Return (x, y) of the center of cell containing provided text 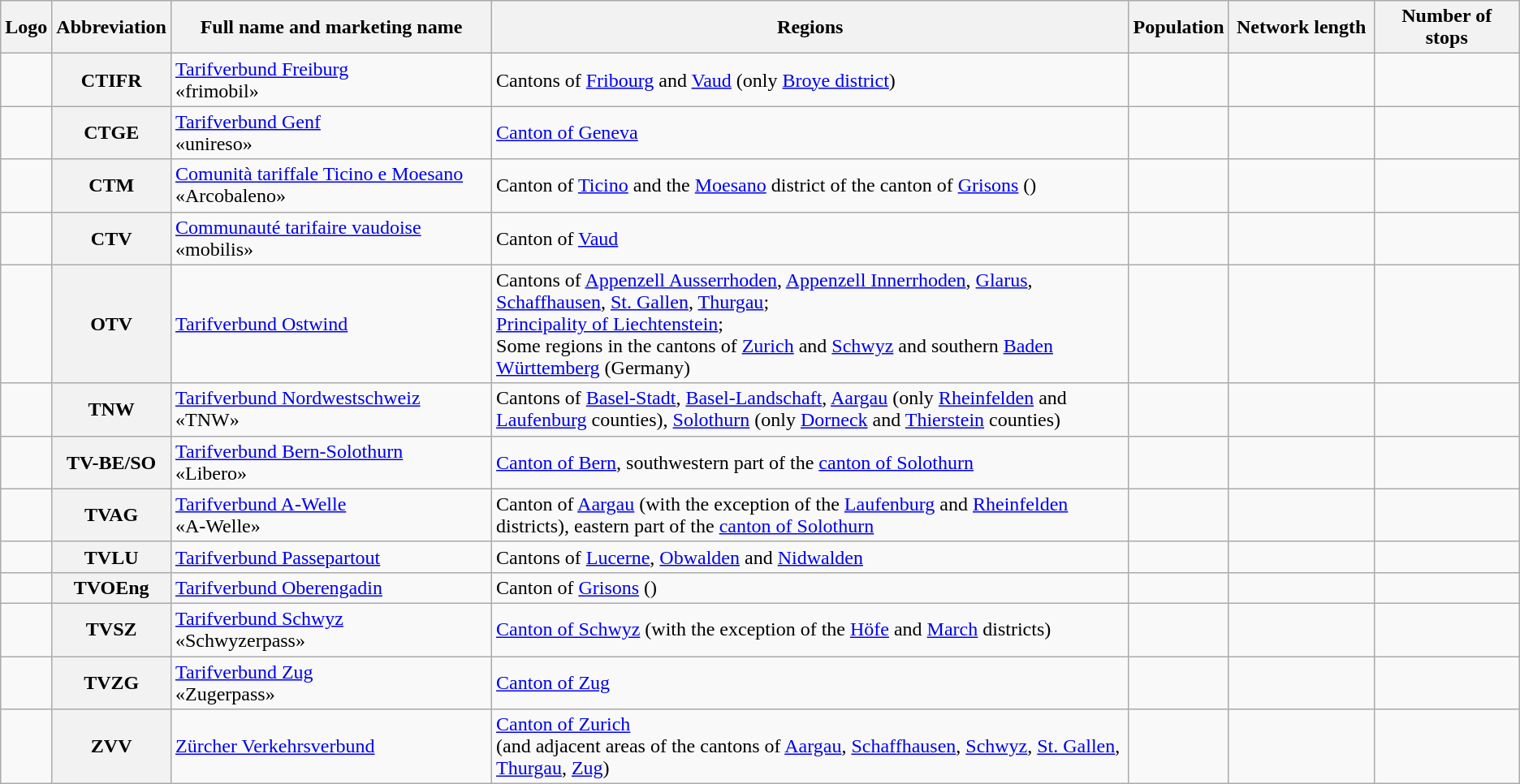
Cantons of Basel-Stadt, Basel-Landschaft, Aargau (only Rheinfelden and Laufenburg counties), Solothurn (only Dorneck and Thierstein counties) (810, 409)
TVZG (112, 682)
Zürcher Verkehrsverbund (331, 747)
Canton of Zurich(and adjacent areas of the cantons of Aargau, Schaffhausen, Schwyz, St. Gallen, Thurgau, Zug) (810, 747)
Tarifverbund Bern-Solothurn«Libero» (331, 463)
Full name and marketing name (331, 28)
Canton of Geneva (810, 133)
Network length (1301, 28)
TV-BE/SO (112, 463)
Comunità tariffale Ticino e Moesano«Arcobaleno» (331, 185)
TVSZ (112, 630)
Canton of Ticino and the Moesano district of the canton of Grisons () (810, 185)
OTV (112, 324)
Tarifverbund Passepartout (331, 557)
TVOEng (112, 588)
Canton of Bern, southwestern part of the canton of Solothurn (810, 463)
Tarifverbund Zug«Zugerpass» (331, 682)
Canton of Vaud (810, 239)
Canton of Grisons () (810, 588)
CTIFR (112, 80)
Logo (26, 28)
Tarifverbund Genf«unireso» (331, 133)
Population (1179, 28)
Tarifverbund Oberengadin (331, 588)
Tarifverbund Freiburg«frimobil» (331, 80)
Tarifverbund Nordwestschweiz«TNW» (331, 409)
TVLU (112, 557)
Cantons of Fribourg and Vaud (only Broye district) (810, 80)
TVAG (112, 515)
Tarifverbund Schwyz«Schwyzerpass» (331, 630)
ZVV (112, 747)
Number of stops (1447, 28)
Canton of Aargau (with the exception of the Laufenburg and Rheinfelden districts), eastern part of the canton of Solothurn (810, 515)
Abbreviation (112, 28)
Canton of Schwyz (with the exception of the Höfe and March districts) (810, 630)
Canton of Zug (810, 682)
Cantons of Lucerne, Obwalden and Nidwalden (810, 557)
TNW (112, 409)
Tarifverbund A-Welle«A-Welle» (331, 515)
CTV (112, 239)
Communauté tarifaire vaudoise«mobilis» (331, 239)
Tarifverbund Ostwind (331, 324)
Regions (810, 28)
CTM (112, 185)
CTGE (112, 133)
